Scan for the cell matching the given text and deliver its (X, Y) coordinate at center. 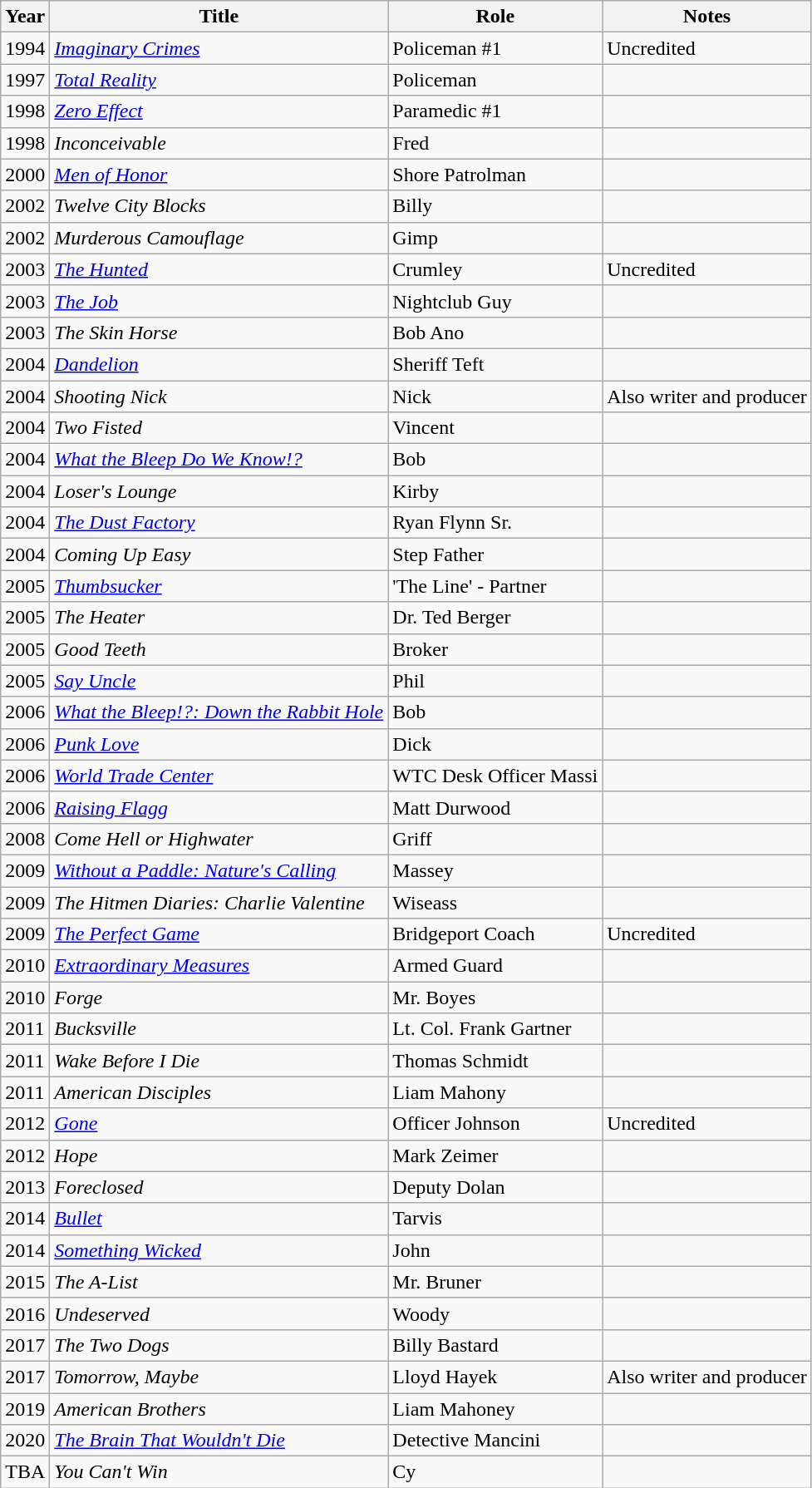
Wake Before I Die (219, 1061)
What the Bleep!?: Down the Rabbit Hole (219, 712)
2015 (25, 1282)
Dandelion (219, 364)
Deputy Dolan (495, 1187)
Title (219, 17)
Mr. Boyes (495, 998)
The Skin Horse (219, 333)
Year (25, 17)
Mark Zeimer (495, 1155)
Liam Mahony (495, 1092)
Officer Johnson (495, 1124)
Policeman (495, 80)
Gone (219, 1124)
Paramedic #1 (495, 111)
Shore Patrolman (495, 175)
2016 (25, 1313)
Two Fisted (219, 428)
The Job (219, 301)
Policeman #1 (495, 48)
Without a Paddle: Nature's Calling (219, 870)
Bob Ano (495, 333)
Step Father (495, 554)
Mr. Bruner (495, 1282)
The Hunted (219, 269)
1997 (25, 80)
Nightclub Guy (495, 301)
Bucksville (219, 1029)
John (495, 1250)
Billy (495, 206)
2020 (25, 1441)
Undeserved (219, 1313)
Massey (495, 870)
2019 (25, 1409)
Tomorrow, Maybe (219, 1377)
Bullet (219, 1219)
Notes (707, 17)
Cy (495, 1472)
Total Reality (219, 80)
WTC Desk Officer Massi (495, 776)
Detective Mancini (495, 1441)
Matt Durwood (495, 807)
Men of Honor (219, 175)
American Brothers (219, 1409)
Something Wicked (219, 1250)
American Disciples (219, 1092)
Fred (495, 143)
The A-List (219, 1282)
Shooting Nick (219, 397)
Bridgeport Coach (495, 934)
What the Bleep Do We Know!? (219, 460)
Punk Love (219, 744)
Dr. Ted Berger (495, 618)
The Two Dogs (219, 1345)
Loser's Lounge (219, 491)
Crumley (495, 269)
The Hitmen Diaries: Charlie Valentine (219, 902)
Good Teeth (219, 649)
Liam Mahoney (495, 1409)
Thomas Schmidt (495, 1061)
Come Hell or Highwater (219, 839)
The Perfect Game (219, 934)
The Brain That Wouldn't Die (219, 1441)
Raising Flagg (219, 807)
2008 (25, 839)
The Dust Factory (219, 523)
Inconceivable (219, 143)
Zero Effect (219, 111)
'The Line' - Partner (495, 586)
Woody (495, 1313)
Kirby (495, 491)
Coming Up Easy (219, 554)
Extraordinary Measures (219, 966)
Armed Guard (495, 966)
Tarvis (495, 1219)
Thumbsucker (219, 586)
TBA (25, 1472)
Role (495, 17)
Forge (219, 998)
Imaginary Crimes (219, 48)
Ryan Flynn Sr. (495, 523)
Phil (495, 681)
Wiseass (495, 902)
Vincent (495, 428)
Nick (495, 397)
Lt. Col. Frank Gartner (495, 1029)
Foreclosed (219, 1187)
Lloyd Hayek (495, 1377)
You Can't Win (219, 1472)
2013 (25, 1187)
Billy Bastard (495, 1345)
Gimp (495, 238)
1994 (25, 48)
Sheriff Teft (495, 364)
Twelve City Blocks (219, 206)
Dick (495, 744)
Murderous Camouflage (219, 238)
Griff (495, 839)
The Heater (219, 618)
Say Uncle (219, 681)
Hope (219, 1155)
World Trade Center (219, 776)
2000 (25, 175)
Broker (495, 649)
